Scan for the cell matching the given text and deliver its (x, y) coordinate at center. 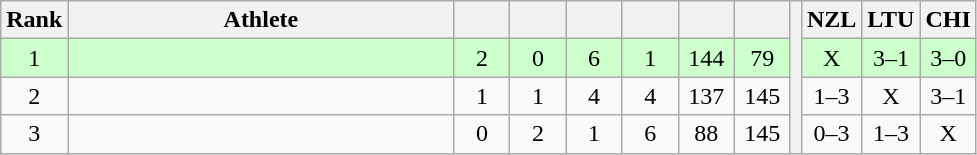
LTU (891, 20)
3–0 (948, 58)
3 (34, 134)
Rank (34, 20)
0–3 (831, 134)
NZL (831, 20)
CHI (948, 20)
79 (762, 58)
88 (706, 134)
Athlete (261, 20)
144 (706, 58)
137 (706, 96)
